Pinpoint the cell where the given text exists, returning its (X, Y) midpoint coordinate. 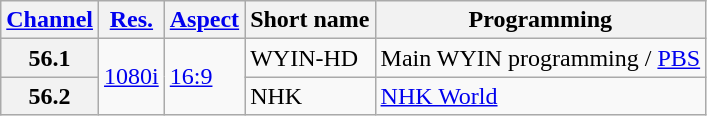
WYIN-HD (310, 58)
Res. (132, 20)
56.2 (50, 96)
Short name (310, 20)
Aspect (204, 20)
Programming (540, 20)
Channel (50, 20)
16:9 (204, 77)
56.1 (50, 58)
1080i (132, 77)
Main WYIN programming / PBS (540, 58)
NHK (310, 96)
NHK World (540, 96)
